Extract the [x, y] coordinate from the center of the cell holding the provided text.  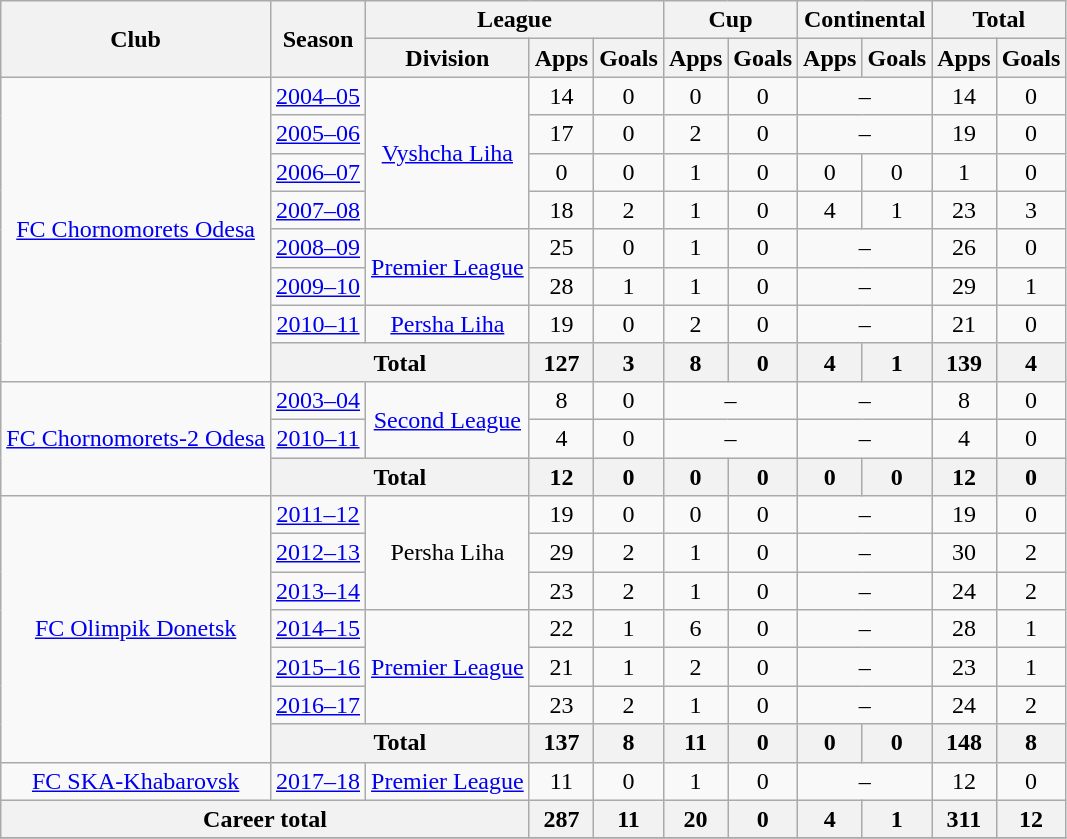
20 [695, 819]
6 [695, 629]
League [515, 20]
30 [964, 553]
2009–10 [318, 286]
18 [561, 210]
2007–08 [318, 210]
FC Chornomorets-2 Odesa [136, 438]
2012–13 [318, 553]
127 [561, 362]
2005–06 [318, 134]
26 [964, 248]
287 [561, 819]
Division [448, 58]
FC Olimpik Donetsk [136, 629]
Vyshcha Liha [448, 153]
139 [964, 362]
Second League [448, 419]
Continental [865, 20]
2006–07 [318, 172]
22 [561, 629]
FC SKA-Khabarovsk [136, 781]
2004–05 [318, 96]
2013–14 [318, 591]
Season [318, 39]
Club [136, 39]
2011–12 [318, 515]
2014–15 [318, 629]
FC Chornomorets Odesa [136, 229]
2008–09 [318, 248]
2015–16 [318, 667]
311 [964, 819]
2016–17 [318, 705]
Cup [730, 20]
2017–18 [318, 781]
148 [964, 743]
17 [561, 134]
Career total [265, 819]
25 [561, 248]
2003–04 [318, 400]
137 [561, 743]
